Return [x, y] of the center of cell containing provided text 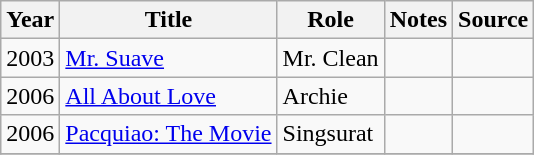
Notes [418, 20]
Source [494, 20]
Role [330, 20]
Title [168, 20]
Mr. Suave [168, 58]
Archie [330, 96]
All About Love [168, 96]
Mr. Clean [330, 58]
2003 [30, 58]
Singsurat [330, 134]
Year [30, 20]
Pacquiao: The Movie [168, 134]
